Output the [x, y] coordinate of the center of the cell containing the given text.  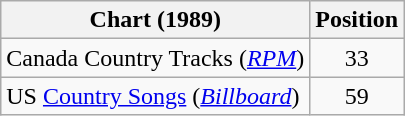
Chart (1989) [156, 20]
US Country Songs (Billboard) [156, 96]
Position [357, 20]
Canada Country Tracks (RPM) [156, 58]
59 [357, 96]
33 [357, 58]
